Locate the cell with the specified text and output its [X, Y] center coordinate. 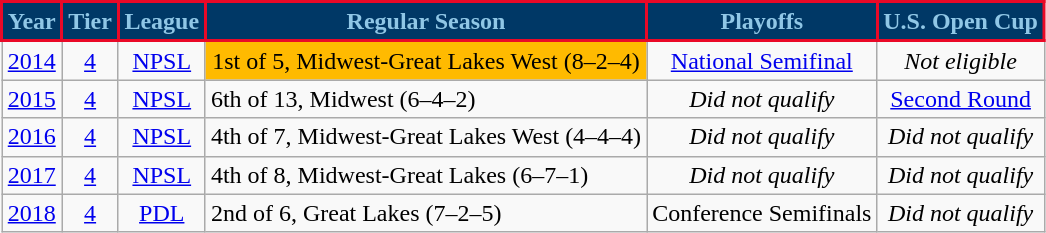
Second Round [960, 99]
4th of 7, Midwest-Great Lakes West (4–4–4) [426, 137]
Playoffs [762, 22]
U.S. Open Cup [960, 22]
2018 [32, 213]
Regular Season [426, 22]
League [162, 22]
National Semifinal [762, 60]
4th of 8, Midwest-Great Lakes (6–7–1) [426, 175]
Tier [90, 22]
Conference Semifinals [762, 213]
1st of 5, Midwest-Great Lakes West (8–2–4) [426, 60]
Not eligible [960, 60]
6th of 13, Midwest (6–4–2) [426, 99]
2015 [32, 99]
2017 [32, 175]
2nd of 6, Great Lakes (7–2–5) [426, 213]
2014 [32, 60]
Year [32, 22]
PDL [162, 213]
2016 [32, 137]
